Output the [x, y] coordinate of the center of the cell containing the given text.  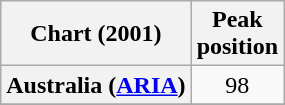
Peakposition [237, 34]
Chart (2001) [96, 34]
98 [237, 85]
Australia (ARIA) [96, 85]
